Find where the given text appears and provide that cell's center as (x, y) coordinate. 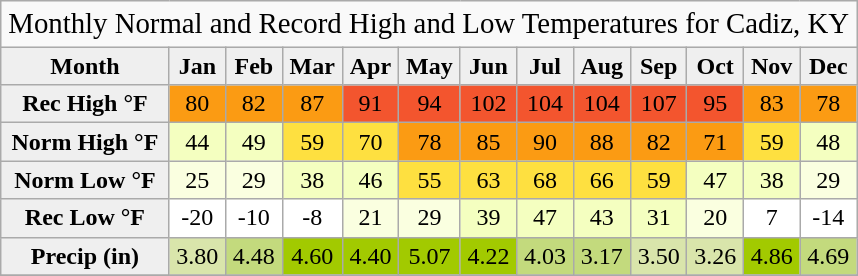
Sep (658, 66)
-20 (198, 218)
4.03 (546, 256)
4.22 (488, 256)
4.60 (312, 256)
7 (772, 218)
-14 (828, 218)
Apr (370, 66)
21 (370, 218)
48 (828, 142)
4.86 (772, 256)
Jun (488, 66)
Mar (312, 66)
Jul (546, 66)
87 (312, 104)
90 (546, 142)
63 (488, 180)
55 (430, 180)
May (430, 66)
102 (488, 104)
25 (198, 180)
68 (546, 180)
3.17 (602, 256)
39 (488, 218)
Monthly Normal and Record High and Low Temperatures for Cadiz, KY (429, 24)
Norm High °F (85, 142)
83 (772, 104)
Rec High °F (85, 104)
Norm Low °F (85, 180)
71 (716, 142)
70 (370, 142)
85 (488, 142)
-10 (254, 218)
4.69 (828, 256)
31 (658, 218)
Dec (828, 66)
Month (85, 66)
95 (716, 104)
80 (198, 104)
44 (198, 142)
Aug (602, 66)
-8 (312, 218)
3.80 (198, 256)
Jan (198, 66)
107 (658, 104)
66 (602, 180)
20 (716, 218)
3.26 (716, 256)
49 (254, 142)
43 (602, 218)
Nov (772, 66)
Feb (254, 66)
Precip (in) (85, 256)
4.40 (370, 256)
4.48 (254, 256)
Rec Low °F (85, 218)
3.50 (658, 256)
Oct (716, 66)
91 (370, 104)
5.07 (430, 256)
94 (430, 104)
88 (602, 142)
46 (370, 180)
